Extract the [X, Y] coordinate from the center of the cell holding the provided text.  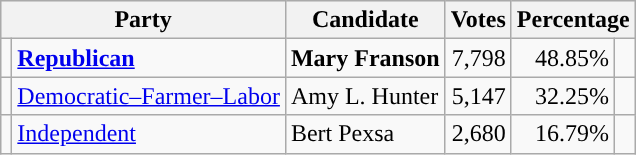
Mary Franson [365, 58]
48.85% [562, 58]
5,147 [478, 96]
Percentage [573, 20]
Candidate [365, 20]
Democratic–Farmer–Labor [149, 96]
32.25% [562, 96]
2,680 [478, 134]
Party [144, 20]
7,798 [478, 58]
16.79% [562, 134]
Bert Pexsa [365, 134]
Amy L. Hunter [365, 96]
Votes [478, 20]
Independent [149, 134]
Republican [149, 58]
